Determine the (X, Y) coordinate at the center of the cell enclosing the given text.  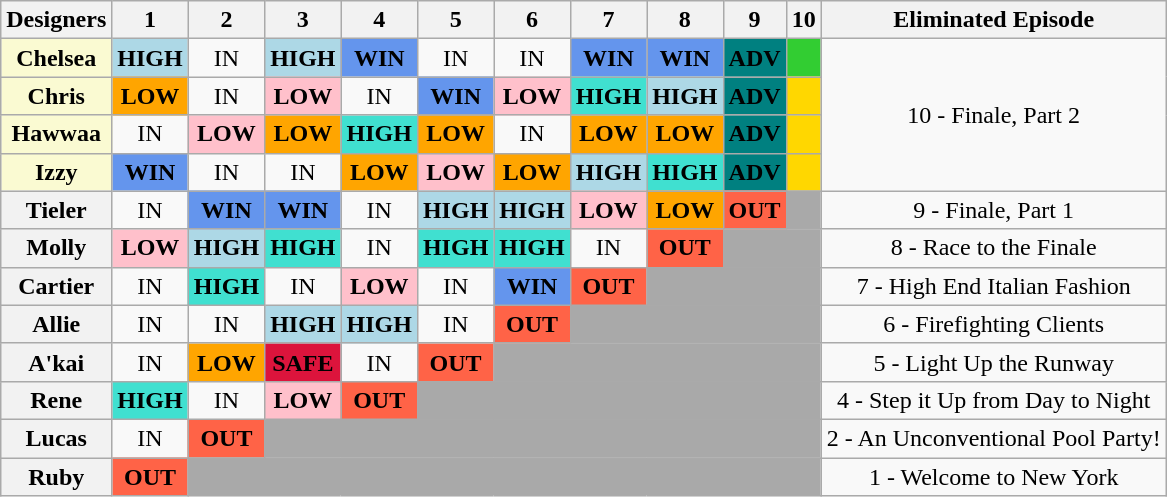
Tieler (56, 210)
7 - High End Italian Fashion (994, 286)
1 - Welcome to New York (994, 477)
Eliminated Episode (994, 20)
2 - An Unconventional Pool Party! (994, 438)
Designers (56, 20)
3 (303, 20)
Ruby (56, 477)
10 (804, 20)
4 (379, 20)
Izzy (56, 172)
6 - Firefighting Clients (994, 324)
SAFE (303, 362)
1 (150, 20)
A'kai (56, 362)
Chris (56, 96)
Chelsea (56, 58)
Lucas (56, 438)
7 (608, 20)
8 - Race to the Finale (994, 248)
9 (754, 20)
Rene (56, 400)
8 (685, 20)
5 - Light Up the Runway (994, 362)
Allie (56, 324)
4 - Step it Up from Day to Night (994, 400)
Hawwaa (56, 134)
9 - Finale, Part 1 (994, 210)
Cartier (56, 286)
10 - Finale, Part 2 (994, 115)
5 (455, 20)
2 (226, 20)
Molly (56, 248)
6 (532, 20)
